Identify which cell holds the provided text, then report its (x, y) central coordinate. 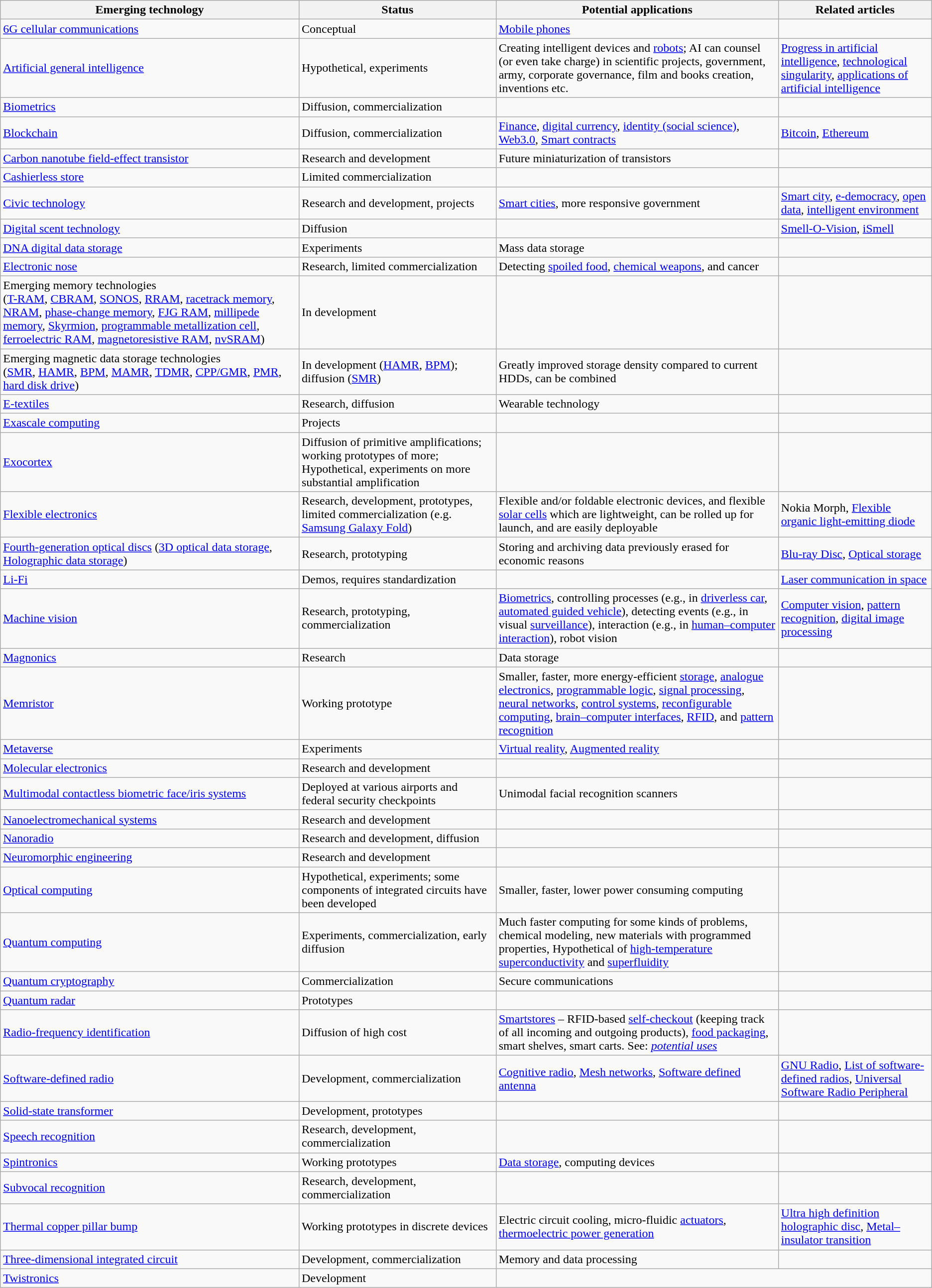
Virtual reality, Augmented reality (637, 749)
Neuromorphic engineering (150, 857)
Magnonics (150, 657)
Ultra high definition holographic disc, Metal–insulator transition (855, 1227)
Thermal copper pillar bump (150, 1227)
Solid-state transformer (150, 1111)
Nokia Morph, Flexible organic light-emitting diode (855, 515)
Flexible electronics (150, 515)
Research and development, diffusion (397, 838)
Deployed at various airports and federal security checkpoints (397, 793)
Optical computing (150, 890)
Hypothetical, experiments (397, 68)
Metaverse (150, 749)
E-textiles (150, 404)
Conceptual (397, 29)
Nanoelectromechanical systems (150, 819)
Status (397, 10)
Development, prototypes (397, 1111)
Twistronics (150, 1278)
Laser communication in space (855, 579)
Demos, requires standardization (397, 579)
Emerging technology (150, 10)
Memristor (150, 703)
In development (397, 312)
Exascale computing (150, 423)
Bitcoin, Ethereum (855, 132)
Working prototypes in discrete devices (397, 1227)
Working prototypes (397, 1162)
Secure communications (637, 981)
Molecular electronics (150, 768)
Carbon nanotube field-effect transistor (150, 158)
Potential applications (637, 10)
Spintronics (150, 1162)
Nanoradio (150, 838)
Hypothetical, experiments; some components of integrated circuits have been developed (397, 890)
Prototypes (397, 1000)
Working prototype (397, 703)
Development (397, 1278)
Projects (397, 423)
Exocortex (150, 462)
Three-dimensional integrated circuit (150, 1259)
DNA digital data storage (150, 247)
Diffusion of primitive amplifications; working prototypes of more; Hypothetical, experiments on more substantial amplification (397, 462)
Digital scent technology (150, 228)
Smaller, faster, lower power consuming computing (637, 890)
Experiments, commercialization, early diffusion (397, 943)
Smell-O-Vision, iSmell (855, 228)
Blu-ray Disc, Optical storage (855, 553)
Radio-frequency identification (150, 1033)
Research (397, 657)
Storing and archiving data previously erased for economic reasons (637, 553)
Quantum cryptography (150, 981)
Quantum computing (150, 943)
Smart city, e-democracy, open data, intelligent environment (855, 203)
Multimodal contactless biometric face/iris systems (150, 793)
Biometrics (150, 107)
Mass data storage (637, 247)
Software-defined radio (150, 1078)
Unimodal facial recognition scanners (637, 793)
Diffusion of high cost (397, 1033)
Research, prototyping, commercialization (397, 618)
Fourth-generation optical discs (3D optical data storage, Holographic data storage) (150, 553)
Electronic nose (150, 266)
Smart cities, more responsive government (637, 203)
Mobile phones (637, 29)
Research, limited commercialization (397, 266)
6G cellular communications (150, 29)
Artificial general intelligence (150, 68)
Data storage (637, 657)
Research, prototyping (397, 553)
Data storage, computing devices (637, 1162)
Limited commercialization (397, 177)
In development (HAMR, BPM); diffusion (SMR) (397, 371)
Research and development, projects (397, 203)
Related articles (855, 10)
Speech recognition (150, 1137)
Li-Fi (150, 579)
Greatly improved storage density compared to current HDDs, can be combined (637, 371)
Electric circuit cooling, micro-fluidic actuators, thermoelectric power generation (637, 1227)
Memory and data processing (637, 1259)
Progress in artificial intelligence, technological singularity, applications of artificial intelligence (855, 68)
Subvocal recognition (150, 1187)
Commercialization (397, 981)
Finance, digital currency, identity (social science), Web3.0, Smart contracts (637, 132)
Future miniaturization of transistors (637, 158)
Cashierless store (150, 177)
Emerging magnetic data storage technologies(SMR, HAMR, BPM, MAMR, TDMR, CPP/GMR, PMR, hard disk drive) (150, 371)
Detecting spoiled food, chemical weapons, and cancer (637, 266)
Machine vision (150, 618)
Civic technology (150, 203)
Flexible and/or foldable electronic devices, and flexible solar cells which are lightweight, can be rolled up for launch, and are easily deployable (637, 515)
Wearable technology (637, 404)
Research, diffusion (397, 404)
Diffusion (397, 228)
Quantum radar (150, 1000)
Computer vision, pattern recognition, digital image processing (855, 618)
Blockchain (150, 132)
Cognitive radio, Mesh networks, Software defined antenna (637, 1078)
GNU Radio, List of software-defined radios, Universal Software Radio Peripheral (855, 1078)
Research, development, prototypes, limited commercialization (e.g. Samsung Galaxy Fold) (397, 515)
